From the cell containing the given text, extract its center point as [X, Y] coordinate. 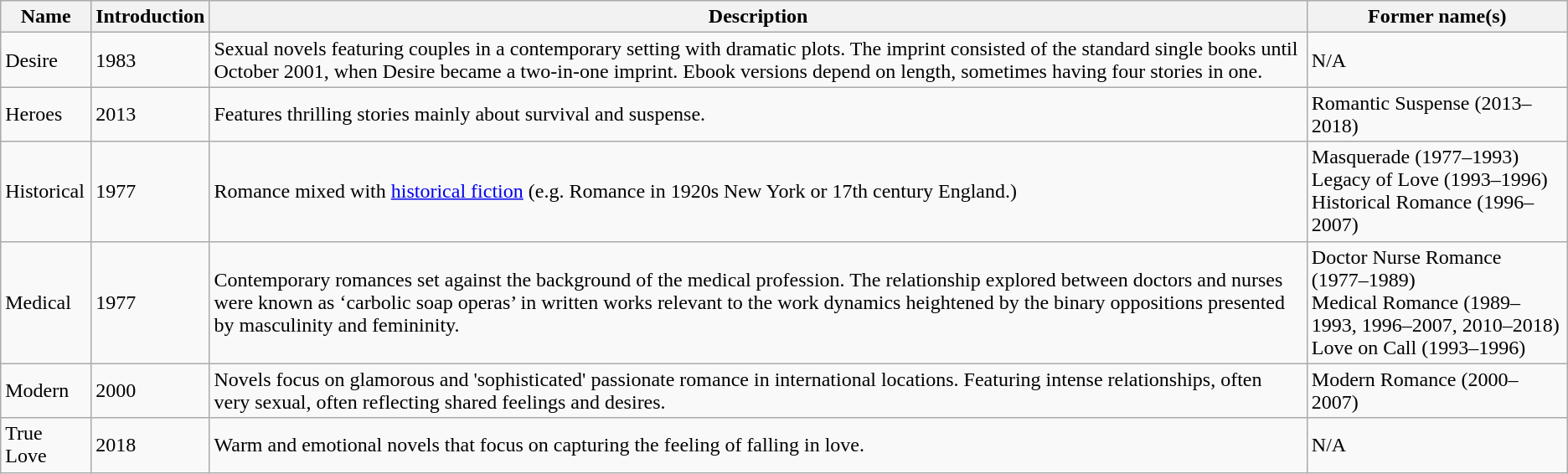
Introduction [151, 17]
Doctor Nurse Romance (1977–1989)Medical Romance (1989–1993, 1996–2007, 2010–2018)Love on Call (1993–1996) [1437, 302]
Heroes [46, 114]
Medical [46, 302]
2013 [151, 114]
Features thrilling stories mainly about survival and suspense. [758, 114]
Warm and emotional novels that focus on capturing the feeling of falling in love. [758, 446]
True Love [46, 446]
Modern Romance (2000–2007) [1437, 390]
2018 [151, 446]
2000 [151, 390]
Historical [46, 191]
Description [758, 17]
1983 [151, 60]
Romantic Suspense (2013–2018) [1437, 114]
Romance mixed with historical fiction (e.g. Romance in 1920s New York or 17th century England.) [758, 191]
Former name(s) [1437, 17]
Desire [46, 60]
Modern [46, 390]
Name [46, 17]
Masquerade (1977–1993)Legacy of Love (1993–1996)Historical Romance (1996–2007) [1437, 191]
